From the cell containing the given text, extract its center point as (x, y) coordinate. 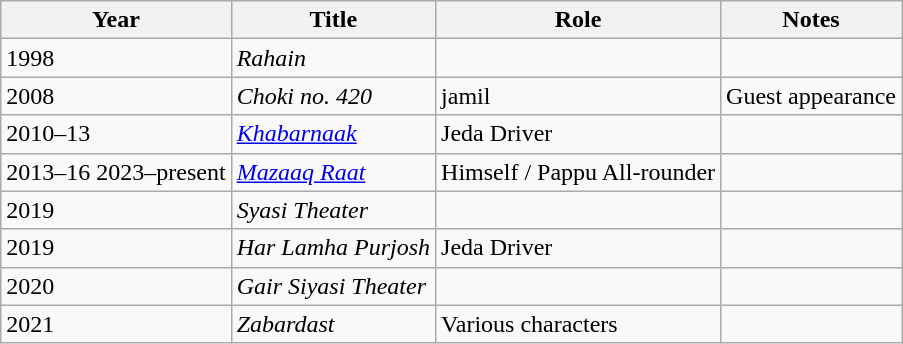
Syasi Theater (333, 210)
Khabarnaak (333, 134)
2020 (116, 286)
Guest appearance (812, 96)
Role (578, 20)
Gair Siyasi Theater (333, 286)
Rahain (333, 58)
jamil (578, 96)
Notes (812, 20)
2010–13 (116, 134)
Mazaaq Raat (333, 172)
1998 (116, 58)
2013–16 2023–present (116, 172)
2021 (116, 324)
Har Lamha Purjosh (333, 248)
Choki no. 420 (333, 96)
Various characters (578, 324)
Year (116, 20)
Zabardast (333, 324)
Himself / Pappu All-rounder (578, 172)
2008 (116, 96)
Title (333, 20)
